Scan for the cell matching the given text and deliver its (X, Y) coordinate at center. 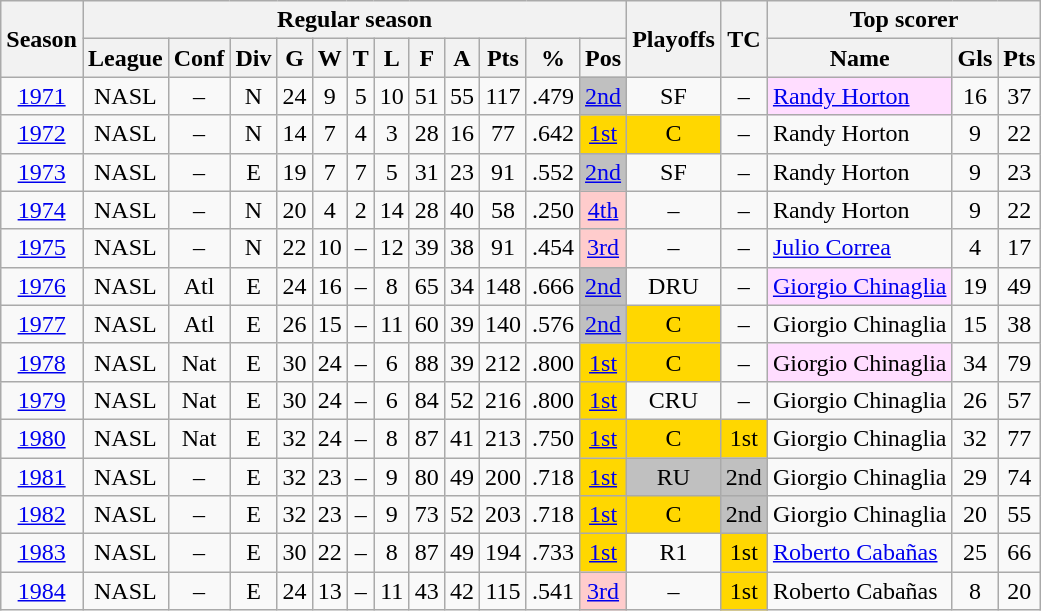
1982 (42, 515)
57 (1020, 400)
L (392, 58)
203 (502, 515)
.750 (552, 438)
31 (426, 172)
1977 (42, 324)
1972 (42, 134)
Season (42, 39)
.541 (552, 591)
1981 (42, 477)
17 (1020, 248)
A (462, 58)
1978 (42, 362)
117 (502, 96)
.250 (552, 210)
1976 (42, 286)
140 (502, 324)
65 (426, 286)
79 (1020, 362)
1974 (42, 210)
212 (502, 362)
.454 (552, 248)
.733 (552, 553)
4th (604, 210)
Gls (975, 58)
.479 (552, 96)
T (360, 58)
1979 (42, 400)
1980 (42, 438)
43 (426, 591)
80 (426, 477)
.666 (552, 286)
.552 (552, 172)
66 (1020, 553)
74 (1020, 477)
.642 (552, 134)
R1 (674, 553)
1973 (42, 172)
73 (426, 515)
Playoffs (674, 39)
40 (462, 210)
60 (426, 324)
2 (360, 210)
216 (502, 400)
.576 (552, 324)
W (330, 58)
115 (502, 591)
1975 (42, 248)
Julio Correa (860, 248)
Regular season (354, 20)
1983 (42, 553)
DRU (674, 286)
RU (674, 477)
84 (426, 400)
13 (330, 591)
37 (1020, 96)
F (426, 58)
148 (502, 286)
Pos (604, 58)
41 (462, 438)
200 (502, 477)
Name (860, 58)
Conf (199, 58)
G (294, 58)
CRU (674, 400)
League (125, 58)
% (552, 58)
42 (462, 591)
Div (254, 58)
Top scorer (904, 20)
213 (502, 438)
88 (426, 362)
25 (975, 553)
1971 (42, 96)
12 (392, 248)
29 (975, 477)
58 (502, 210)
51 (426, 96)
TC (744, 39)
1984 (42, 591)
194 (502, 553)
3 (392, 134)
